Find where the given text appears and provide that cell's center as (x, y) coordinate. 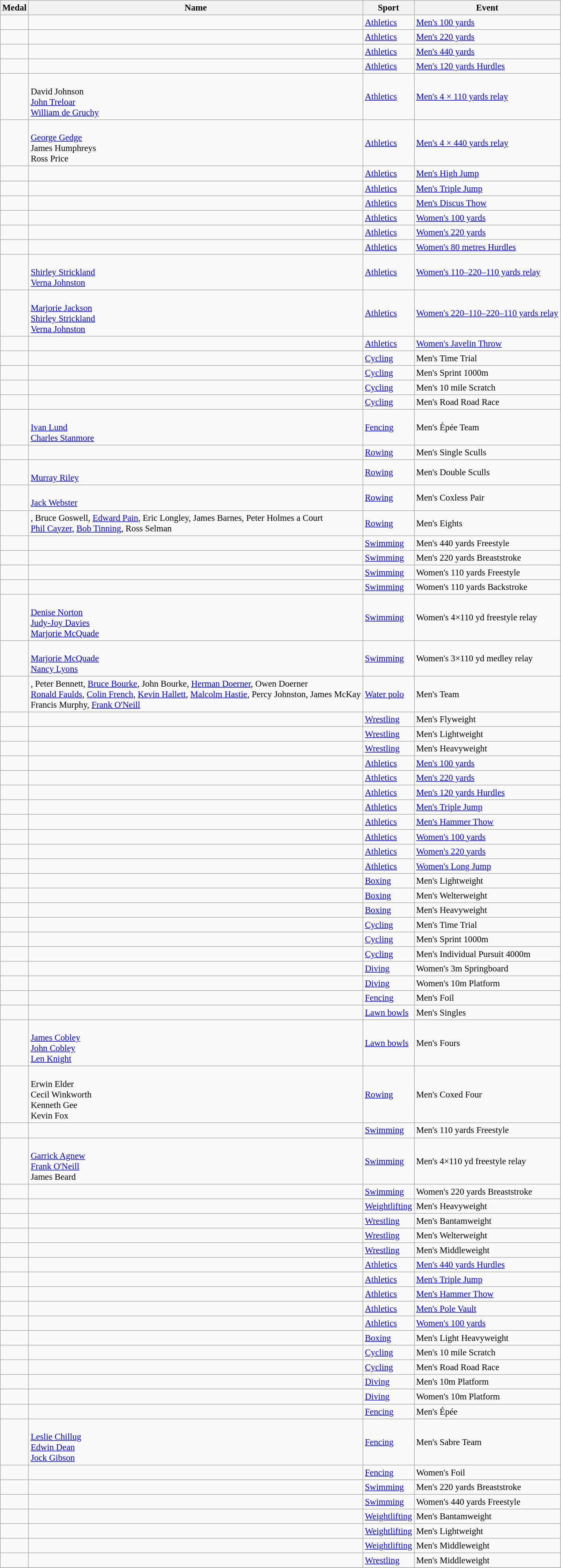
Men's 440 yards Freestyle (487, 543)
Men's Pole Vault (487, 1309)
Men's 10m Platform (487, 1382)
Marjorie McQuade Nancy Lyons (196, 659)
Men's Singles (487, 1013)
Women's 110 yards Freestyle (487, 572)
Men's 4 × 440 yards relay (487, 144)
Men's 110 yards Freestyle (487, 1131)
Men's Fours (487, 1043)
Garrick Agnew Frank O'Neill James Beard (196, 1161)
Women's 220 yards Breaststroke (487, 1192)
Men's Individual Pursuit 4000m (487, 954)
Men's 440 yards Hurdles (487, 1265)
Women's 110 yards Backstroke (487, 587)
, Bruce Goswell, Edward Pain, Eric Longley, James Barnes, Peter Holmes a Court Phil Cayzer, Bob Tinning, Ross Selman (196, 523)
Water polo (389, 694)
Denise Norton Judy-Joy Davies Marjorie McQuade (196, 617)
Men's 4×110 yd freestyle relay (487, 1161)
George Gedge James Humphreys Ross Price (196, 144)
Women's 440 yards Freestyle (487, 1502)
David Johnson John Treloar William de Gruchy (196, 97)
Men's 4 × 110 yards relay (487, 97)
Women's Long Jump (487, 866)
Women's 110–220–110 yards relay (487, 272)
Murray Riley (196, 473)
James Cobley John Cobley Len Knight (196, 1043)
Shirley Strickland Verna Johnston (196, 272)
Ivan Lund Charles Stanmore (196, 428)
Jack Webster (196, 498)
Men's Épée (487, 1412)
Women's 3m Springboard (487, 969)
Men's Foil (487, 998)
Men's Single Sculls (487, 453)
Women's 3×110 yd medley relay (487, 659)
Men's Team (487, 694)
Name (196, 8)
Men's Épée Team (487, 428)
Women's 220–110–220–110 yards relay (487, 313)
Women's Foil (487, 1472)
Women's 80 metres Hurdles (487, 247)
Men's Coxless Pair (487, 498)
Men's Coxed Four (487, 1095)
Men's Light Heavyweight (487, 1338)
Medal (15, 8)
Women's 4×110 yd freestyle relay (487, 617)
Men's Double Sculls (487, 473)
Women's Javelin Throw (487, 344)
Men's High Jump (487, 174)
Men's 440 yards (487, 52)
Marjorie Jackson Shirley Strickland Verna Johnston (196, 313)
Event (487, 8)
Men's Sabre Team (487, 1442)
Sport (389, 8)
Leslie Chillug Edwin Dean Jock Gibson (196, 1442)
Erwin Elder Cecil Winkworth Kenneth Gee Kevin Fox (196, 1095)
Men's Eights (487, 523)
Men's Flyweight (487, 719)
Men's Discus Thow (487, 203)
